Return [X, Y] of the center of cell containing provided text 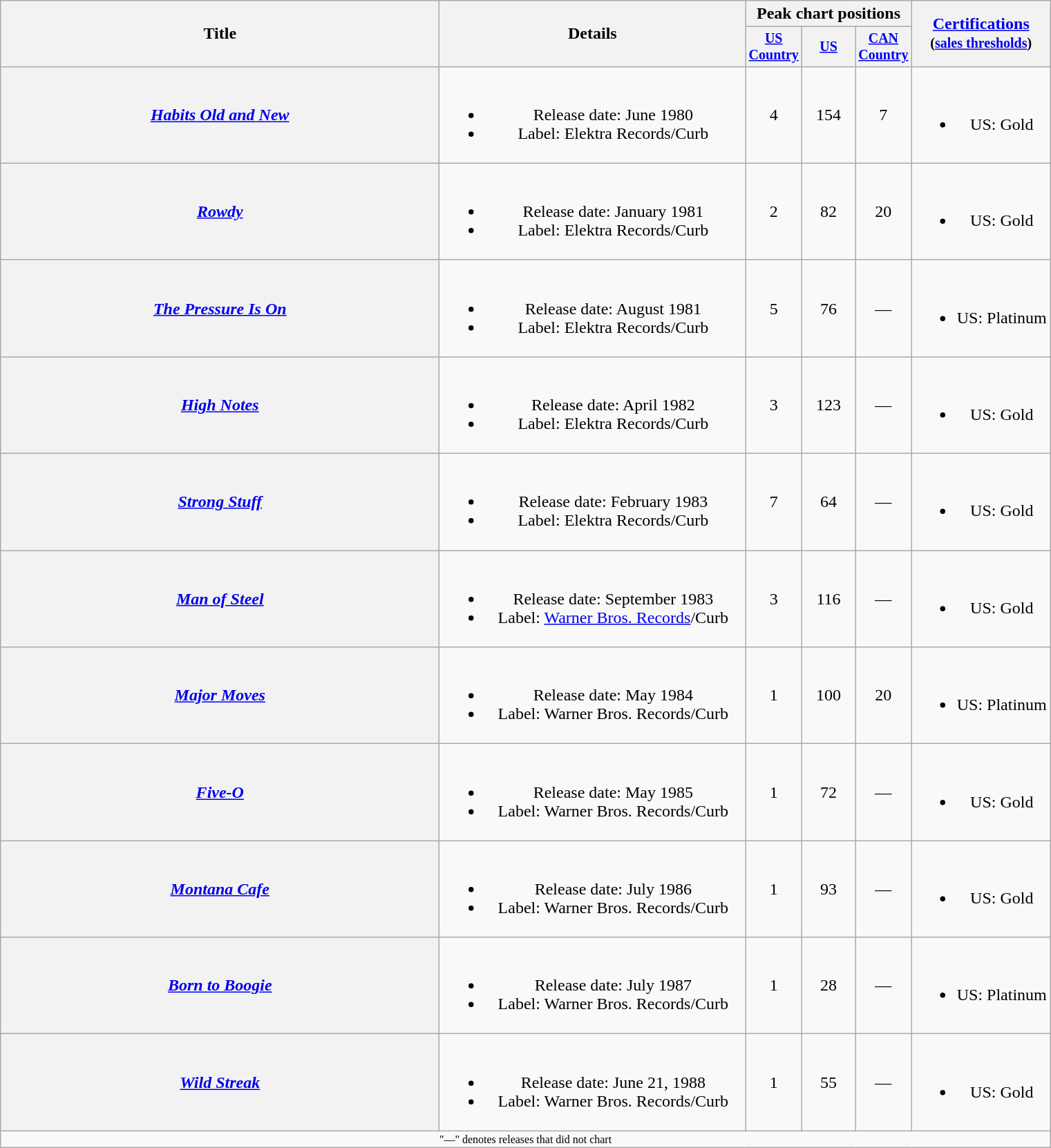
82 [829, 211]
4 [774, 115]
123 [829, 405]
72 [829, 792]
Release date: May 1984Label: Warner Bros. Records/Curb [593, 696]
Certifications(sales thresholds) [981, 34]
Release date: January 1981Label: Elektra Records/Curb [593, 211]
Habits Old and New [220, 115]
Release date: June 21, 1988Label: Warner Bros. Records/Curb [593, 1082]
Release date: June 1980Label: Elektra Records/Curb [593, 115]
Release date: April 1982Label: Elektra Records/Curb [593, 405]
CAN Country [884, 47]
US [829, 47]
Major Moves [220, 696]
Release date: July 1987Label: Warner Bros. Records/Curb [593, 986]
Peak chart positions [829, 14]
High Notes [220, 405]
Details [593, 34]
Release date: February 1983Label: Elektra Records/Curb [593, 502]
Montana Cafe [220, 889]
28 [829, 986]
76 [829, 308]
Five-O [220, 792]
Release date: July 1986Label: Warner Bros. Records/Curb [593, 889]
100 [829, 696]
The Pressure Is On [220, 308]
116 [829, 599]
Rowdy [220, 211]
93 [829, 889]
2 [774, 211]
"—" denotes releases that did not chart [526, 1139]
Man of Steel [220, 599]
154 [829, 115]
Title [220, 34]
Release date: August 1981Label: Elektra Records/Curb [593, 308]
64 [829, 502]
Release date: May 1985Label: Warner Bros. Records/Curb [593, 792]
Release date: September 1983Label: Warner Bros. Records/Curb [593, 599]
Born to Boogie [220, 986]
55 [829, 1082]
Wild Streak [220, 1082]
US Country [774, 47]
5 [774, 308]
Strong Stuff [220, 502]
